Pinpoint the cell where the given text exists, returning its (X, Y) midpoint coordinate. 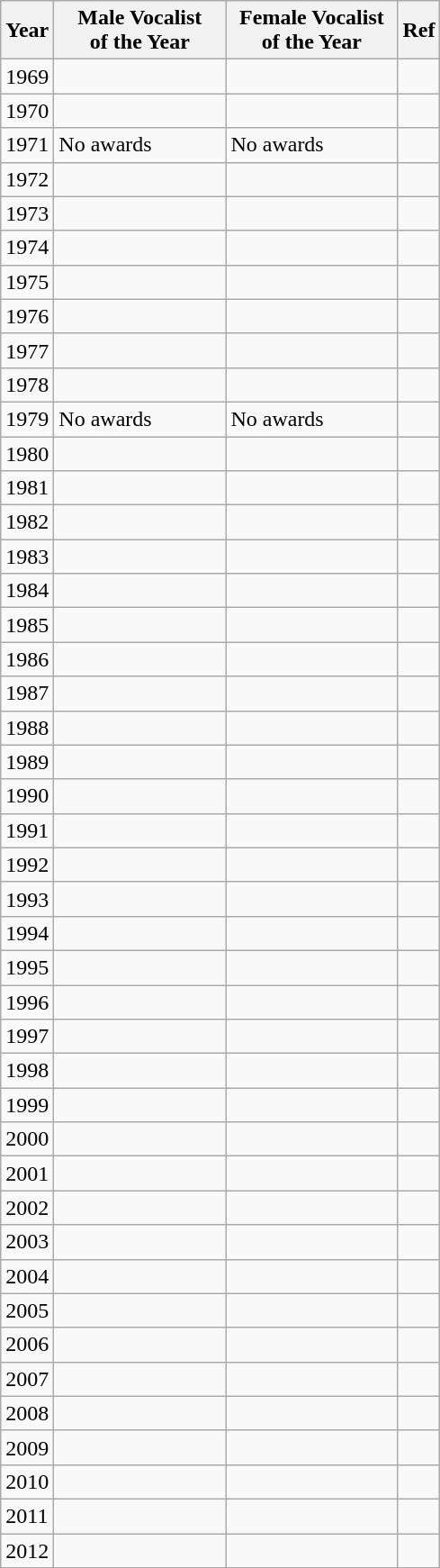
1998 (27, 1071)
Year (27, 31)
1970 (27, 111)
1989 (27, 762)
1982 (27, 522)
1987 (27, 693)
1991 (27, 830)
2005 (27, 1310)
2007 (27, 1379)
1981 (27, 488)
2010 (27, 1482)
1999 (27, 1105)
2011 (27, 1516)
1979 (27, 419)
Male Vocalistof the Year (140, 31)
2002 (27, 1208)
1975 (27, 282)
Ref (419, 31)
1976 (27, 316)
1973 (27, 213)
2012 (27, 1550)
1996 (27, 1002)
1992 (27, 865)
1994 (27, 933)
1969 (27, 77)
1985 (27, 625)
2009 (27, 1447)
1993 (27, 899)
1974 (27, 248)
2008 (27, 1413)
1977 (27, 350)
1980 (27, 453)
1990 (27, 796)
1971 (27, 145)
Female Vocalistof the Year (311, 31)
1972 (27, 179)
1997 (27, 1037)
2006 (27, 1345)
2000 (27, 1139)
1984 (27, 591)
1988 (27, 728)
2003 (27, 1242)
1986 (27, 659)
2001 (27, 1174)
1983 (27, 557)
2004 (27, 1276)
1978 (27, 385)
1995 (27, 967)
